Return (X, Y) of the center of cell containing provided text 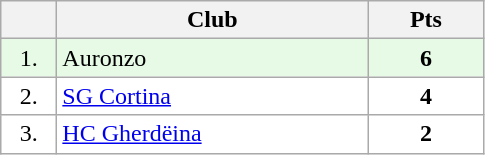
6 (426, 58)
2. (29, 96)
SG Cortina (212, 96)
Auronzo (212, 58)
Pts (426, 20)
HC Gherdëina (212, 134)
1. (29, 58)
4 (426, 96)
2 (426, 134)
Club (212, 20)
3. (29, 134)
